Capture the cell that displays the provided text and extract its (X, Y) central coordinate. 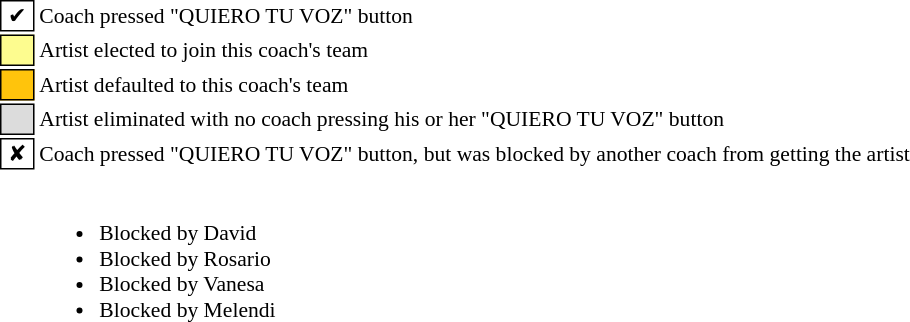
✔ (18, 16)
✘ (18, 154)
